Identify which cell holds the provided text, then report its [x, y] central coordinate. 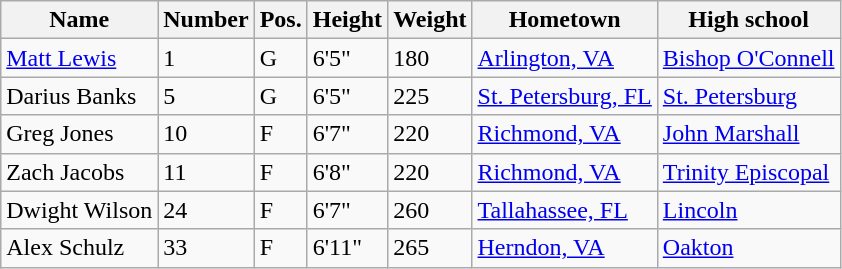
1 [206, 58]
Greg Jones [80, 134]
265 [430, 248]
Herndon, VA [564, 248]
Tallahassee, FL [564, 210]
225 [430, 96]
11 [206, 172]
Bishop O'Connell [748, 58]
180 [430, 58]
Pos. [280, 20]
6'8" [347, 172]
Lincoln [748, 210]
Number [206, 20]
Oakton [748, 248]
Dwight Wilson [80, 210]
Matt Lewis [80, 58]
Hometown [564, 20]
Alex Schulz [80, 248]
Height [347, 20]
John Marshall [748, 134]
Name [80, 20]
Arlington, VA [564, 58]
High school [748, 20]
6'11" [347, 248]
260 [430, 210]
24 [206, 210]
Darius Banks [80, 96]
Zach Jacobs [80, 172]
Trinity Episcopal [748, 172]
St. Petersburg, FL [564, 96]
5 [206, 96]
St. Petersburg [748, 96]
10 [206, 134]
33 [206, 248]
Weight [430, 20]
